Pinpoint the cell where the given text exists, returning its [X, Y] midpoint coordinate. 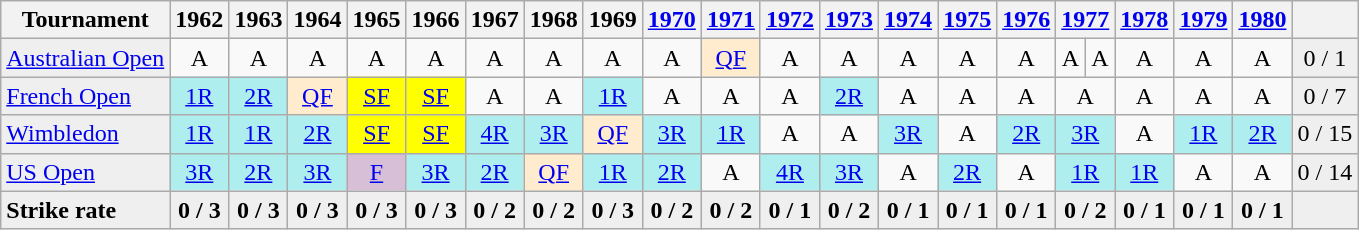
1980 [1262, 20]
1975 [968, 20]
1963 [258, 20]
1964 [318, 20]
1970 [672, 20]
1969 [612, 20]
Australian Open [86, 58]
French Open [86, 96]
1974 [908, 20]
1968 [554, 20]
1976 [1026, 20]
1966 [436, 20]
0 / 14 [1325, 172]
1979 [1204, 20]
1973 [848, 20]
1978 [1144, 20]
1965 [376, 20]
Tournament [86, 20]
1962 [200, 20]
F [376, 172]
0 / 15 [1325, 134]
1972 [790, 20]
1977 [1086, 20]
1967 [494, 20]
0 / 7 [1325, 96]
1971 [730, 20]
Strike rate [86, 210]
Wimbledon [86, 134]
US Open [86, 172]
